Find where the given text appears and provide that cell's center as (x, y) coordinate. 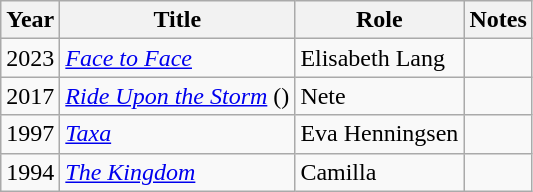
Eva Henningsen (380, 134)
Role (380, 20)
Ride Upon the Storm () (178, 96)
1997 (30, 134)
Year (30, 20)
Taxa (178, 134)
2023 (30, 58)
Nete (380, 96)
Title (178, 20)
1994 (30, 172)
The Kingdom (178, 172)
Camilla (380, 172)
Face to Face (178, 58)
2017 (30, 96)
Elisabeth Lang (380, 58)
Notes (498, 20)
